From the cell containing the given text, extract its center point as [X, Y] coordinate. 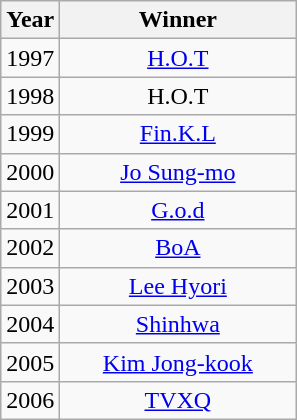
1997 [30, 58]
2002 [30, 248]
Winner [178, 20]
Kim Jong-kook [178, 362]
2004 [30, 324]
G.o.d [178, 210]
Lee Hyori [178, 286]
TVXQ [178, 400]
1998 [30, 96]
2000 [30, 172]
2005 [30, 362]
Shinhwa [178, 324]
Year [30, 20]
2006 [30, 400]
2003 [30, 286]
Fin.K.L [178, 134]
2001 [30, 210]
Jo Sung-mo [178, 172]
1999 [30, 134]
BoA [178, 248]
